Detect which cell encompasses the target text, then output its [x, y] center coordinate. 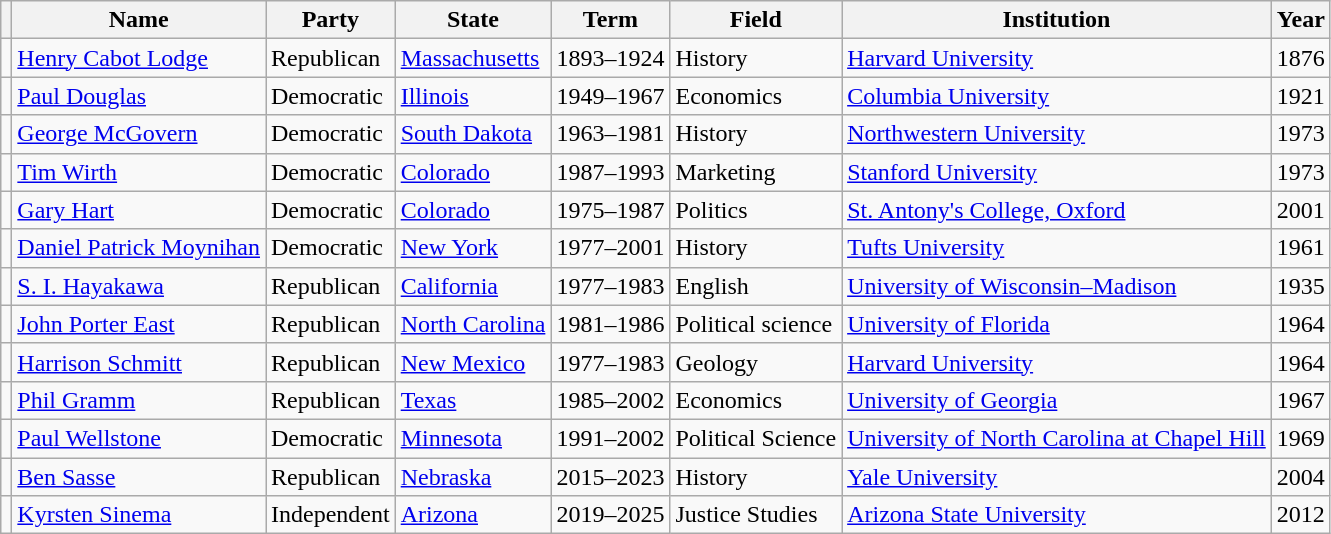
Harrison Schmitt [139, 362]
1987–1993 [610, 172]
Nebraska [473, 477]
1876 [1300, 58]
New York [473, 248]
1981–1986 [610, 324]
Field [756, 20]
1969 [1300, 438]
Henry Cabot Lodge [139, 58]
Party [331, 20]
Term [610, 20]
California [473, 286]
Political science [756, 324]
University of Georgia [1057, 400]
1985–2002 [610, 400]
Name [139, 20]
University of North Carolina at Chapel Hill [1057, 438]
University of Wisconsin–Madison [1057, 286]
1949–1967 [610, 96]
2012 [1300, 515]
George McGovern [139, 134]
Phil Gramm [139, 400]
Illinois [473, 96]
2001 [1300, 210]
English [756, 286]
Independent [331, 515]
St. Antony's College, Oxford [1057, 210]
John Porter East [139, 324]
2019–2025 [610, 515]
1935 [1300, 286]
University of Florida [1057, 324]
Columbia University [1057, 96]
2015–2023 [610, 477]
Year [1300, 20]
1977–2001 [610, 248]
Texas [473, 400]
S. I. Hayakawa [139, 286]
Tufts University [1057, 248]
Paul Wellstone [139, 438]
1975–1987 [610, 210]
Paul Douglas [139, 96]
State [473, 20]
Minnesota [473, 438]
Geology [756, 362]
Daniel Patrick Moynihan [139, 248]
1921 [1300, 96]
Arizona [473, 515]
North Carolina [473, 324]
Yale University [1057, 477]
Politics [756, 210]
Tim Wirth [139, 172]
Institution [1057, 20]
South Dakota [473, 134]
1893–1924 [610, 58]
Ben Sasse [139, 477]
Stanford University [1057, 172]
1967 [1300, 400]
Massachusetts [473, 58]
Northwestern University [1057, 134]
1991–2002 [610, 438]
Kyrsten Sinema [139, 515]
Justice Studies [756, 515]
1961 [1300, 248]
Marketing [756, 172]
Gary Hart [139, 210]
New Mexico [473, 362]
1963–1981 [610, 134]
2004 [1300, 477]
Arizona State University [1057, 515]
Political Science [756, 438]
